Output the (x, y) coordinate of the center of the cell containing the given text.  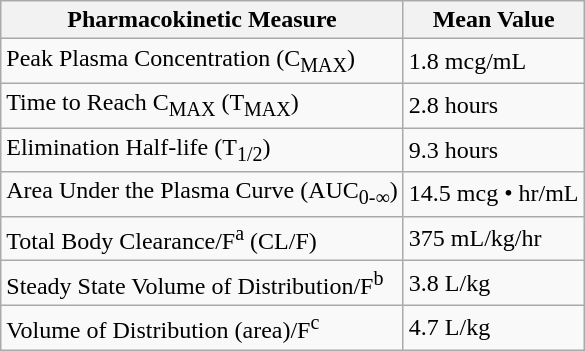
Peak Plasma Concentration (CMAX) (202, 61)
Steady State Volume of Distribution/Fb (202, 284)
Total Body Clearance/Fa (CL/F) (202, 238)
9.3 hours (494, 150)
2.8 hours (494, 105)
Pharmacokinetic Measure (202, 20)
3.8 L/kg (494, 284)
Volume of Distribution (area)/Fc (202, 328)
14.5 mcg • hr/mL (494, 194)
1.8 mcg/mL (494, 61)
Time to Reach CMAX (TMAX) (202, 105)
Area Under the Plasma Curve (AUC0-∞) (202, 194)
Mean Value (494, 20)
375 mL/kg/hr (494, 238)
Elimination Half-life (T1/2) (202, 150)
4.7 L/kg (494, 328)
